Locate the cell with the specified text and output its [x, y] center coordinate. 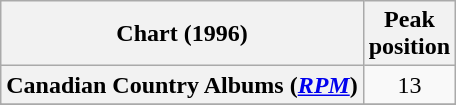
Peak position [409, 34]
Chart (1996) [182, 34]
13 [409, 85]
Canadian Country Albums (RPM) [182, 85]
